Return (x, y) of the center of cell containing provided text 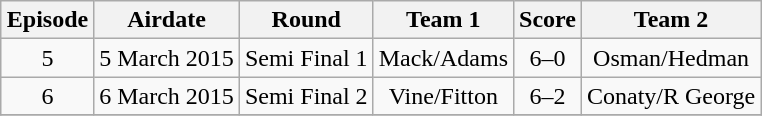
Airdate (167, 20)
6–2 (548, 96)
6 March 2015 (167, 96)
Episode (47, 20)
Semi Final 2 (306, 96)
Osman/Hedman (670, 58)
Vine/Fitton (443, 96)
Score (548, 20)
6 (47, 96)
5 March 2015 (167, 58)
Semi Final 1 (306, 58)
Team 1 (443, 20)
Mack/Adams (443, 58)
Conaty/R George (670, 96)
Team 2 (670, 20)
6–0 (548, 58)
Round (306, 20)
5 (47, 58)
